Pinpoint the cell where the given text exists, returning its (x, y) midpoint coordinate. 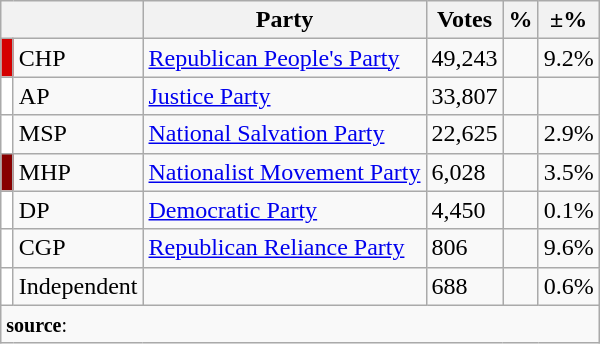
MHP (78, 172)
0.6% (568, 286)
688 (464, 286)
2.9% (568, 134)
Republican Reliance Party (284, 248)
% (520, 20)
22,625 (464, 134)
9.2% (568, 58)
Nationalist Movement Party (284, 172)
Justice Party (284, 96)
Votes (464, 20)
Republican People's Party (284, 58)
Independent (78, 286)
3.5% (568, 172)
9.6% (568, 248)
Party (284, 20)
CGP (78, 248)
CHP (78, 58)
±% (568, 20)
source: (300, 324)
49,243 (464, 58)
National Salvation Party (284, 134)
4,450 (464, 210)
33,807 (464, 96)
DP (78, 210)
Democratic Party (284, 210)
6,028 (464, 172)
MSP (78, 134)
806 (464, 248)
AP (78, 96)
0.1% (568, 210)
